Return [X, Y] of the center of cell containing provided text 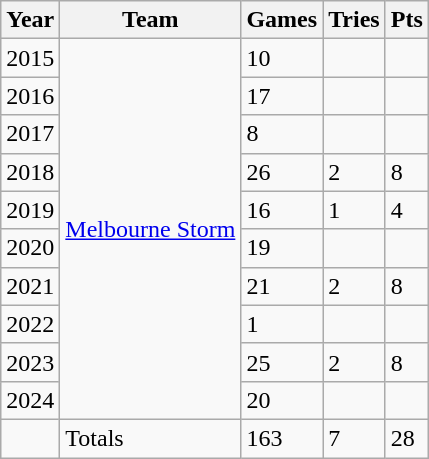
2023 [30, 362]
Year [30, 20]
10 [282, 58]
4 [406, 210]
Games [282, 20]
17 [282, 96]
2016 [30, 96]
Totals [150, 438]
2022 [30, 324]
2017 [30, 134]
25 [282, 362]
Pts [406, 20]
2015 [30, 58]
2020 [30, 248]
2024 [30, 400]
28 [406, 438]
Team [150, 20]
Melbourne Storm [150, 230]
16 [282, 210]
7 [354, 438]
163 [282, 438]
2018 [30, 172]
19 [282, 248]
20 [282, 400]
2021 [30, 286]
26 [282, 172]
2019 [30, 210]
Tries [354, 20]
21 [282, 286]
